Output the [x, y] coordinate of the center of the cell containing the given text.  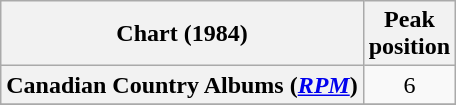
Chart (1984) [182, 34]
Peak position [409, 34]
Canadian Country Albums (RPM) [182, 85]
6 [409, 85]
